Identify which cell holds the provided text, then report its (x, y) central coordinate. 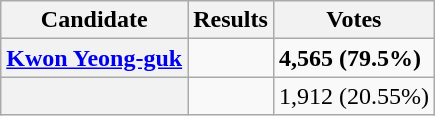
Results (231, 20)
Kwon Yeong-guk (94, 58)
Candidate (94, 20)
4,565 (79.5%) (354, 58)
1,912 (20.55%) (354, 96)
Votes (354, 20)
